Pinpoint the cell where the given text exists, returning its [X, Y] midpoint coordinate. 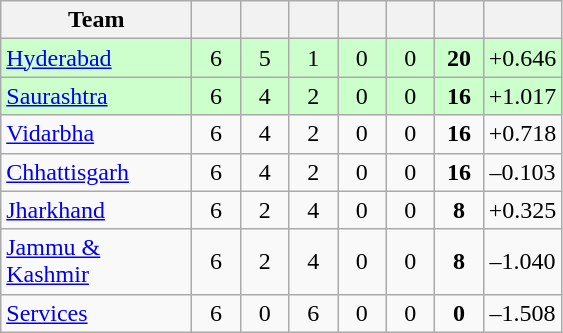
+0.646 [522, 58]
Jharkhand [96, 210]
+1.017 [522, 96]
Jammu & Kashmir [96, 262]
Saurashtra [96, 96]
Team [96, 20]
5 [264, 58]
+0.718 [522, 134]
Hyderabad [96, 58]
Chhattisgarh [96, 172]
+0.325 [522, 210]
1 [314, 58]
Vidarbha [96, 134]
–1.508 [522, 313]
20 [460, 58]
–0.103 [522, 172]
Services [96, 313]
–1.040 [522, 262]
